Return (x, y) of the center of cell containing provided text 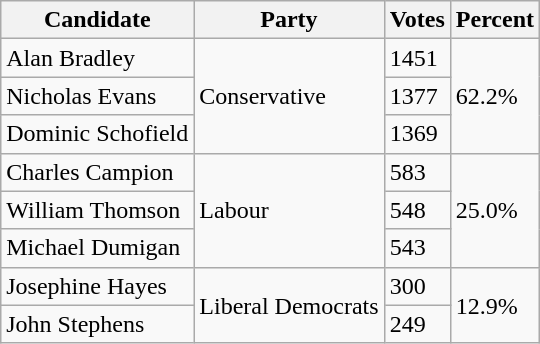
12.9% (494, 305)
Labour (289, 210)
Michael Dumigan (98, 248)
583 (417, 172)
Percent (494, 20)
Conservative (289, 96)
62.2% (494, 96)
Nicholas Evans (98, 96)
548 (417, 210)
300 (417, 286)
Votes (417, 20)
Dominic Schofield (98, 134)
Candidate (98, 20)
Josephine Hayes (98, 286)
Alan Bradley (98, 58)
543 (417, 248)
William Thomson (98, 210)
Party (289, 20)
Charles Campion (98, 172)
1369 (417, 134)
1377 (417, 96)
25.0% (494, 210)
249 (417, 324)
Liberal Democrats (289, 305)
John Stephens (98, 324)
1451 (417, 58)
